Return the (x, y) coordinate for the center point of the cell that contains the specified text.  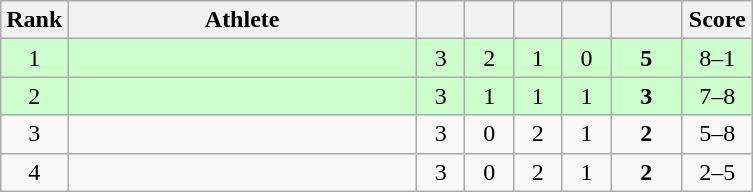
2–5 (718, 172)
Score (718, 20)
4 (34, 172)
Athlete (242, 20)
Rank (34, 20)
8–1 (718, 58)
7–8 (718, 96)
5 (646, 58)
5–8 (718, 134)
